Search for the cell housing the specified text and yield its (X, Y) center coordinate. 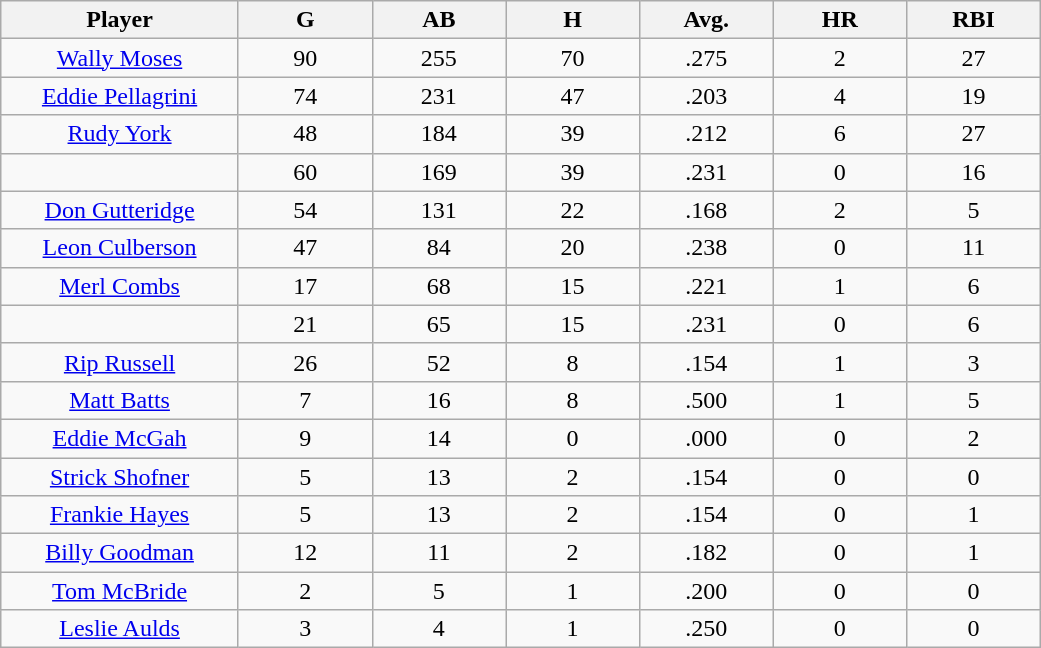
7 (305, 400)
14 (439, 438)
Merl Combs (120, 286)
169 (439, 172)
Eddie Pellagrini (120, 96)
84 (439, 248)
Rudy York (120, 134)
21 (305, 324)
231 (439, 96)
17 (305, 286)
.500 (706, 400)
.238 (706, 248)
52 (439, 362)
.212 (706, 134)
Tom McBride (120, 591)
.221 (706, 286)
131 (439, 210)
Player (120, 20)
184 (439, 134)
Billy Goodman (120, 553)
19 (974, 96)
Rip Russell (120, 362)
Frankie Hayes (120, 515)
26 (305, 362)
Avg. (706, 20)
Eddie McGah (120, 438)
AB (439, 20)
Wally Moses (120, 58)
RBI (974, 20)
70 (573, 58)
48 (305, 134)
65 (439, 324)
Leon Culberson (120, 248)
Leslie Aulds (120, 629)
60 (305, 172)
74 (305, 96)
Strick Shofner (120, 477)
Don Gutteridge (120, 210)
.168 (706, 210)
Matt Batts (120, 400)
.203 (706, 96)
22 (573, 210)
12 (305, 553)
G (305, 20)
H (573, 20)
68 (439, 286)
9 (305, 438)
20 (573, 248)
.200 (706, 591)
255 (439, 58)
.000 (706, 438)
.250 (706, 629)
90 (305, 58)
54 (305, 210)
.182 (706, 553)
HR (840, 20)
.275 (706, 58)
